Detect which cell encompasses the target text, then output its (x, y) center coordinate. 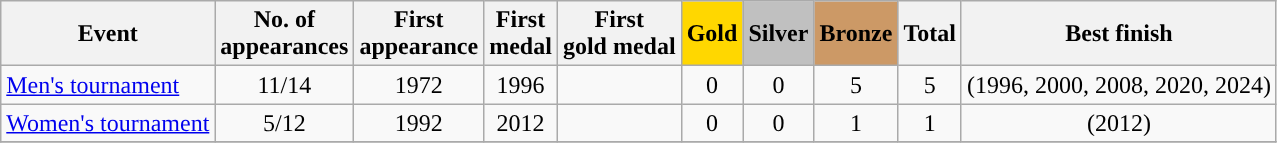
Event (108, 34)
Bronze (856, 34)
Women's tournament (108, 123)
Firstmedal (521, 34)
2012 (521, 123)
1972 (419, 85)
(1996, 2000, 2008, 2020, 2024) (1118, 85)
(2012) (1118, 123)
5/12 (284, 123)
Firstappearance (419, 34)
Men's tournament (108, 85)
Total (930, 34)
Best finish (1118, 34)
Gold (712, 34)
Firstgold medal (619, 34)
1992 (419, 123)
No. ofappearances (284, 34)
Silver (778, 34)
11/14 (284, 85)
1996 (521, 85)
